Find where the given text appears and provide that cell's center as (X, Y) coordinate. 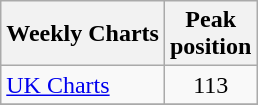
UK Charts (83, 85)
Weekly Charts (83, 34)
113 (210, 85)
Peakposition (210, 34)
